Determine the [X, Y] coordinate at the center of the cell enclosing the given text.  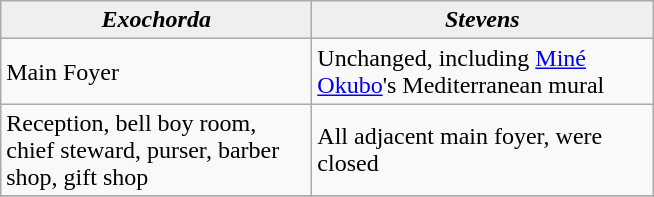
Main Foyer [156, 72]
Stevens [482, 20]
Reception, bell boy room, chief steward, purser, barber shop, gift shop [156, 150]
All adjacent main foyer, were closed [482, 150]
Unchanged, including Miné Okubo's Mediterranean mural [482, 72]
Exochorda [156, 20]
